Extract the (X, Y) coordinate from the center of the cell holding the provided text.  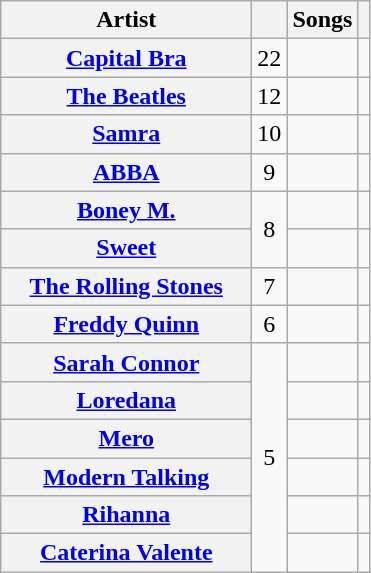
Modern Talking (126, 477)
Rihanna (126, 515)
22 (270, 58)
5 (270, 457)
The Rolling Stones (126, 286)
9 (270, 172)
Boney M. (126, 210)
Capital Bra (126, 58)
Freddy Quinn (126, 324)
12 (270, 96)
Mero (126, 438)
10 (270, 134)
Songs (322, 20)
ABBA (126, 172)
7 (270, 286)
Loredana (126, 400)
Sarah Connor (126, 362)
Caterina Valente (126, 553)
6 (270, 324)
8 (270, 229)
Samra (126, 134)
Sweet (126, 248)
The Beatles (126, 96)
Artist (126, 20)
